Find where the given text appears and provide that cell's center as (X, Y) coordinate. 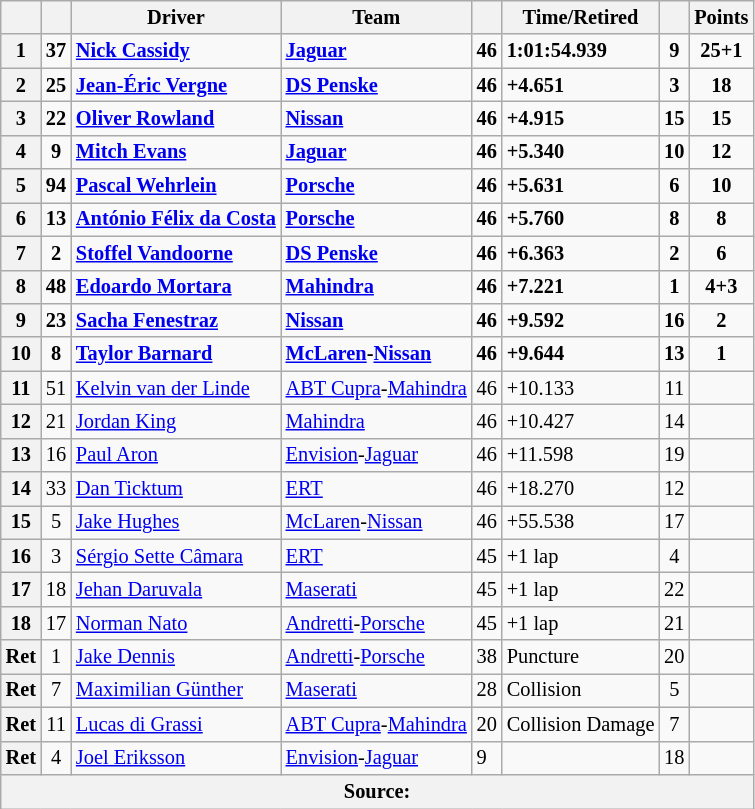
Puncture (580, 657)
Team (376, 17)
+10.427 (580, 421)
25+1 (721, 51)
Nick Cassidy (176, 51)
Maximilian Günther (176, 690)
4+3 (721, 287)
Jake Hughes (176, 522)
Edoardo Mortara (176, 287)
+7.221 (580, 287)
+5.760 (580, 219)
1:01:54.939 (580, 51)
+5.631 (580, 186)
19 (674, 455)
Sérgio Sette Câmara (176, 556)
+9.592 (580, 320)
23 (56, 320)
Mitch Evans (176, 152)
Driver (176, 17)
Lucas di Grassi (176, 724)
48 (56, 287)
Jean-Éric Vergne (176, 85)
Collision Damage (580, 724)
Jehan Daruvala (176, 589)
Jordan King (176, 421)
+18.270 (580, 489)
33 (56, 489)
Stoffel Vandoorne (176, 253)
Jake Dennis (176, 657)
Paul Aron (176, 455)
António Félix da Costa (176, 219)
25 (56, 85)
Sacha Fenestraz (176, 320)
94 (56, 186)
51 (56, 388)
+10.133 (580, 388)
+9.644 (580, 354)
Norman Nato (176, 623)
Time/Retired (580, 17)
Points (721, 17)
Oliver Rowland (176, 118)
Joel Eriksson (176, 758)
+55.538 (580, 522)
Pascal Wehrlein (176, 186)
28 (487, 690)
+6.363 (580, 253)
+5.340 (580, 152)
Collision (580, 690)
38 (487, 657)
Source: (378, 791)
+4.651 (580, 85)
Dan Ticktum (176, 489)
+11.598 (580, 455)
37 (56, 51)
+4.915 (580, 118)
Kelvin van der Linde (176, 388)
Taylor Barnard (176, 354)
